Capture the cell that displays the provided text and extract its [X, Y] central coordinate. 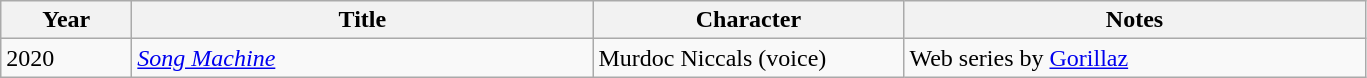
Notes [1134, 20]
Murdoc Niccals (voice) [748, 58]
Web series by Gorillaz [1134, 58]
Title [362, 20]
Year [66, 20]
Character [748, 20]
Song Machine [362, 58]
2020 [66, 58]
